Scan for the cell matching the given text and deliver its (x, y) coordinate at center. 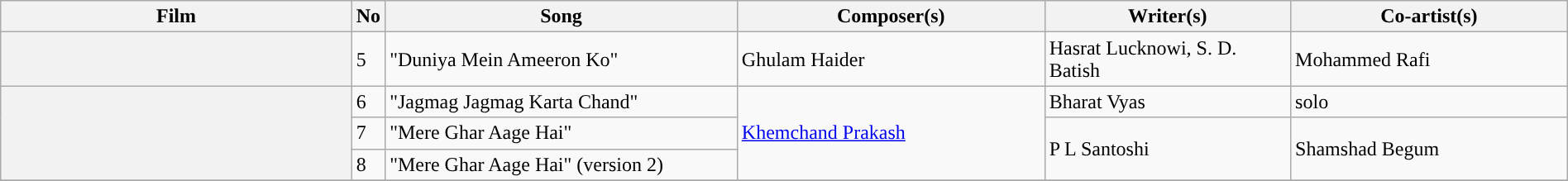
"Duniya Mein Ameeron Ko" (562, 60)
5 (368, 60)
7 (368, 133)
solo (1429, 102)
8 (368, 164)
"Mere Ghar Aage Hai" (562, 133)
Song (562, 17)
Shamshad Begum (1429, 149)
Ghulam Haider (891, 60)
"Mere Ghar Aage Hai" (version 2) (562, 164)
Writer(s) (1168, 17)
Khemchand Prakash (891, 133)
Co-artist(s) (1429, 17)
Bharat Vyas (1168, 102)
Film (176, 17)
No (368, 17)
Composer(s) (891, 17)
P L Santoshi (1168, 149)
Mohammed Rafi (1429, 60)
Hasrat Lucknowi, S. D. Batish (1168, 60)
6 (368, 102)
"Jagmag Jagmag Karta Chand" (562, 102)
